Return (x, y) of the center of cell containing provided text 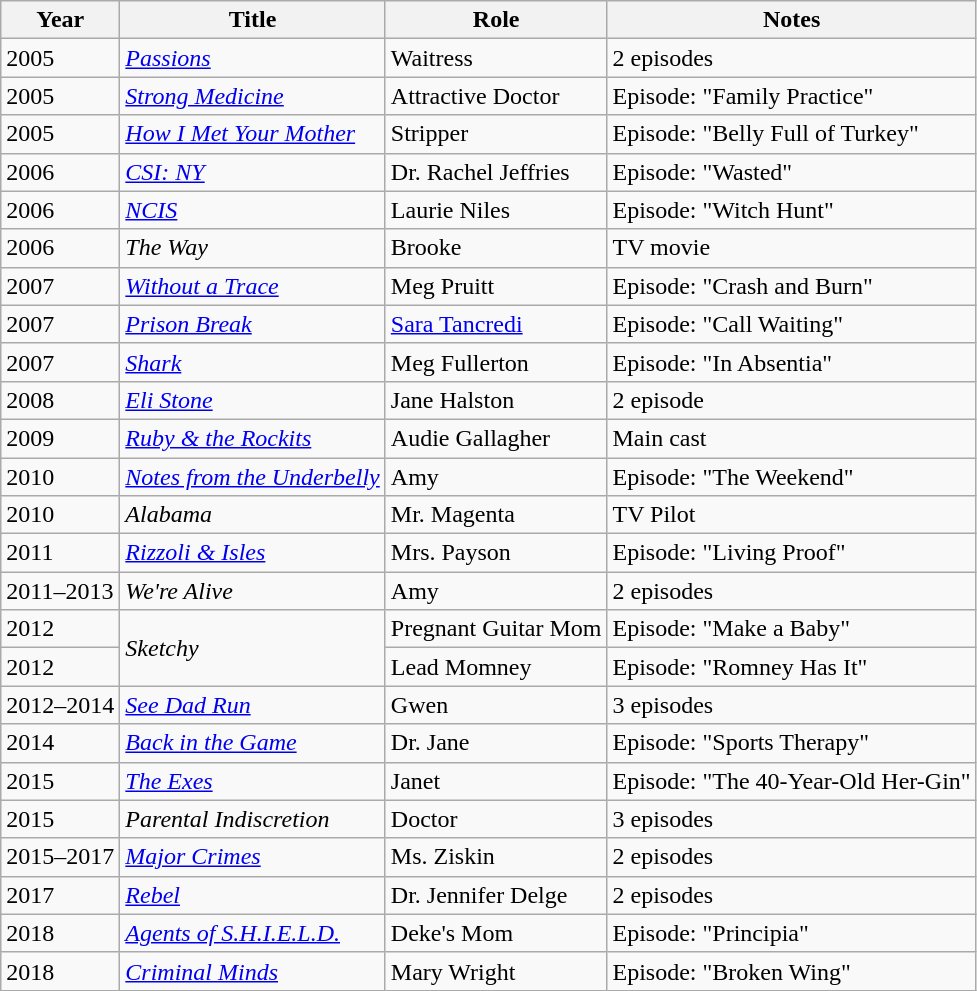
Agents of S.H.I.E.L.D. (252, 933)
Episode: "Crash and Burn" (792, 286)
Sara Tancredi (496, 324)
See Dad Run (252, 705)
Notes from the Underbelly (252, 477)
Passions (252, 58)
Stripper (496, 134)
Janet (496, 781)
2014 (60, 743)
Meg Pruitt (496, 286)
Criminal Minds (252, 971)
Ms. Ziskin (496, 857)
Gwen (496, 705)
CSI: NY (252, 172)
Episode: "Belly Full of Turkey" (792, 134)
Episode: "Family Practice" (792, 96)
2012–2014 (60, 705)
Episode: "Wasted" (792, 172)
Dr. Jennifer Delge (496, 895)
Dr. Jane (496, 743)
Main cast (792, 438)
TV movie (792, 248)
Role (496, 20)
Episode: "The Weekend" (792, 477)
Episode: "Call Waiting" (792, 324)
Strong Medicine (252, 96)
We're Alive (252, 591)
Parental Indiscretion (252, 819)
Episode: "Sports Therapy" (792, 743)
Alabama (252, 515)
Dr. Rachel Jeffries (496, 172)
Episode: "Witch Hunt" (792, 210)
Waitress (496, 58)
Meg Fullerton (496, 362)
Sketchy (252, 648)
How I Met Your Mother (252, 134)
Mary Wright (496, 971)
Notes (792, 20)
Pregnant Guitar Mom (496, 629)
2011–2013 (60, 591)
NCIS (252, 210)
Audie Gallagher (496, 438)
Title (252, 20)
2 episode (792, 400)
The Way (252, 248)
Eli Stone (252, 400)
Laurie Niles (496, 210)
Episode: "Broken Wing" (792, 971)
Episode: "Make a Baby" (792, 629)
Rebel (252, 895)
The Exes (252, 781)
Doctor (496, 819)
Year (60, 20)
Jane Halston (496, 400)
Brooke (496, 248)
Episode: "The 40-Year-Old Her-Gin" (792, 781)
Mr. Magenta (496, 515)
Episode: "Romney Has It" (792, 667)
TV Pilot (792, 515)
Mrs. Payson (496, 553)
2011 (60, 553)
Episode: "Principia" (792, 933)
2008 (60, 400)
Deke's Mom (496, 933)
Major Crimes (252, 857)
Shark (252, 362)
Rizzoli & Isles (252, 553)
2009 (60, 438)
Attractive Doctor (496, 96)
Back in the Game (252, 743)
Episode: "Living Proof" (792, 553)
Ruby & the Rockits (252, 438)
Prison Break (252, 324)
Episode: "In Absentia" (792, 362)
Lead Momney (496, 667)
2015–2017 (60, 857)
2017 (60, 895)
Without a Trace (252, 286)
